Return the (x, y) coordinate for the center point of the cell that contains the specified text.  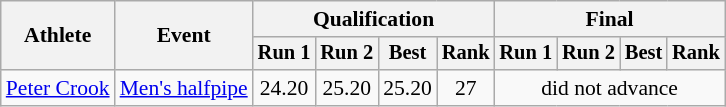
did not advance (609, 88)
Peter Crook (58, 88)
Final (609, 19)
Athlete (58, 36)
Men's halfpipe (184, 88)
Qualification (374, 19)
27 (466, 88)
Event (184, 36)
24.20 (284, 88)
